From the cell containing the given text, extract its center point as [x, y] coordinate. 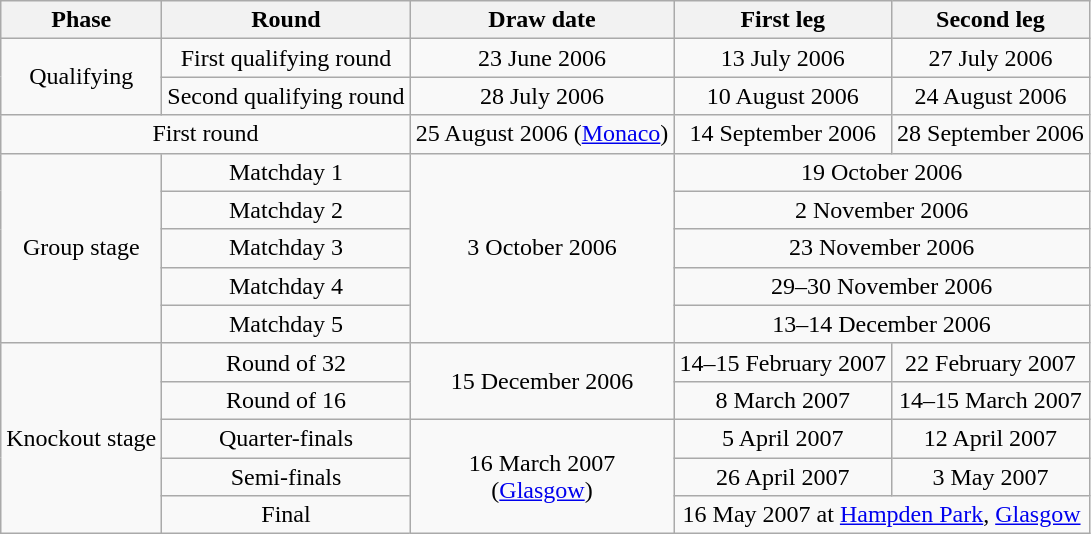
Quarter-finals [286, 438]
27 July 2006 [991, 58]
25 August 2006 (Monaco) [542, 134]
16 May 2007 at Hampden Park, Glasgow [882, 515]
Second qualifying round [286, 96]
3 October 2006 [542, 248]
3 May 2007 [991, 477]
Group stage [82, 248]
Draw date [542, 20]
29–30 November 2006 [882, 286]
Semi-finals [286, 477]
22 February 2007 [991, 362]
23 November 2006 [882, 248]
28 September 2006 [991, 134]
26 April 2007 [783, 477]
14 September 2006 [783, 134]
10 August 2006 [783, 96]
16 March 2007(Glasgow) [542, 476]
Second leg [991, 20]
24 August 2006 [991, 96]
Matchday 2 [286, 210]
8 March 2007 [783, 400]
Matchday 5 [286, 324]
23 June 2006 [542, 58]
First leg [783, 20]
Phase [82, 20]
Matchday 1 [286, 172]
12 April 2007 [991, 438]
2 November 2006 [882, 210]
15 December 2006 [542, 381]
14–15 March 2007 [991, 400]
Knockout stage [82, 438]
Matchday 4 [286, 286]
Round of 16 [286, 400]
Qualifying [82, 77]
13 July 2006 [783, 58]
19 October 2006 [882, 172]
First qualifying round [286, 58]
Round of 32 [286, 362]
14–15 February 2007 [783, 362]
13–14 December 2006 [882, 324]
5 April 2007 [783, 438]
Final [286, 515]
Round [286, 20]
28 July 2006 [542, 96]
First round [206, 134]
Matchday 3 [286, 248]
